Detect which cell encompasses the target text, then output its [X, Y] center coordinate. 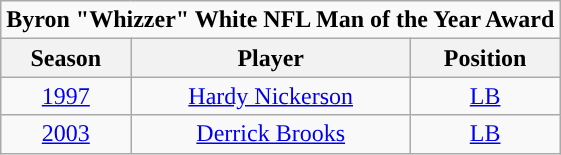
Position [486, 58]
Player [271, 58]
Byron "Whizzer" White NFL Man of the Year Award [280, 20]
Hardy Nickerson [271, 96]
1997 [66, 96]
Derrick Brooks [271, 134]
2003 [66, 134]
Season [66, 58]
